Scan for the cell matching the given text and deliver its [x, y] coordinate at center. 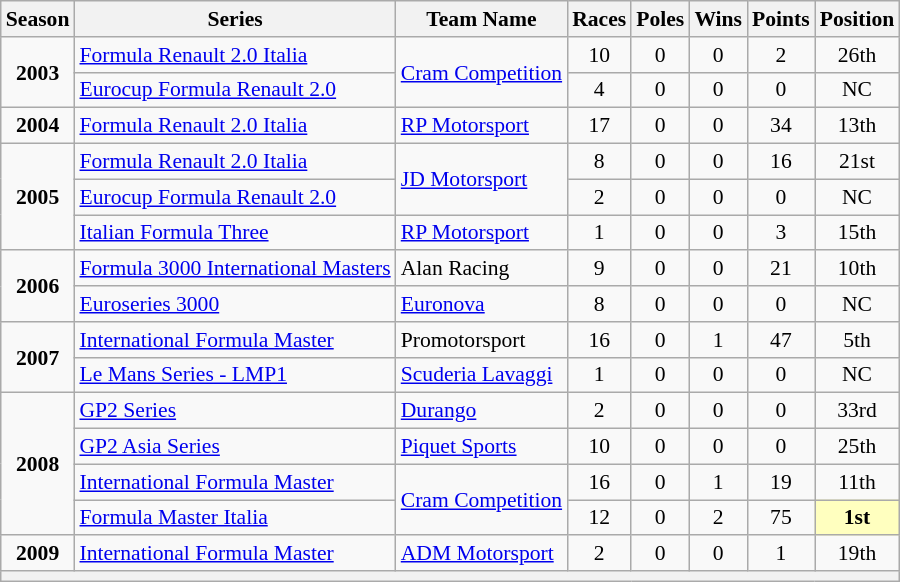
3 [781, 233]
11th [857, 482]
Euroseries 3000 [234, 304]
Formula 3000 International Masters [234, 269]
19th [857, 554]
75 [781, 518]
2003 [38, 72]
12 [599, 518]
Euronova [482, 304]
Durango [482, 411]
17 [599, 126]
Position [857, 19]
JD Motorsport [482, 180]
4 [599, 90]
2004 [38, 126]
Scuderia Lavaggi [482, 375]
2007 [38, 358]
2009 [38, 554]
Season [38, 19]
2008 [38, 464]
21st [857, 162]
Italian Formula Three [234, 233]
Alan Racing [482, 269]
25th [857, 447]
GP2 Series [234, 411]
Poles [660, 19]
Formula Master Italia [234, 518]
Piquet Sports [482, 447]
19 [781, 482]
1st [857, 518]
2005 [38, 198]
GP2 Asia Series [234, 447]
34 [781, 126]
Promotorsport [482, 340]
2006 [38, 286]
26th [857, 55]
5th [857, 340]
Wins [718, 19]
Team Name [482, 19]
21 [781, 269]
9 [599, 269]
Series [234, 19]
13th [857, 126]
Races [599, 19]
33rd [857, 411]
Points [781, 19]
47 [781, 340]
15th [857, 233]
ADM Motorsport [482, 554]
10th [857, 269]
Le Mans Series - LMP1 [234, 375]
